Scan for the cell matching the given text and deliver its [X, Y] coordinate at center. 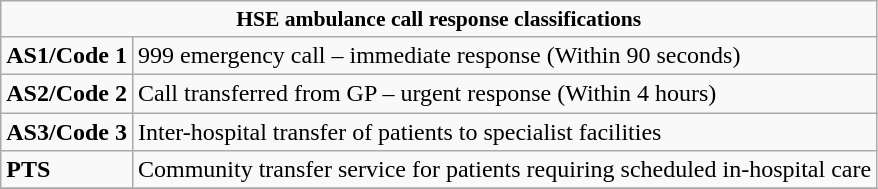
Call transferred from GP – urgent response (Within 4 hours) [504, 93]
Inter-hospital transfer of patients to specialist facilities [504, 131]
PTS [67, 170]
AS3/Code 3 [67, 131]
AS2/Code 2 [67, 93]
HSE ambulance call response classifications [439, 19]
Community transfer service for patients requiring scheduled in-hospital care [504, 170]
999 emergency call – immediate response (Within 90 seconds) [504, 55]
AS1/Code 1 [67, 55]
